Find where the given text appears and provide that cell's center as (X, Y) coordinate. 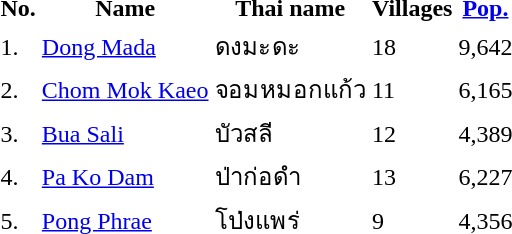
18 (412, 46)
จอมหมอกแก้ว (290, 90)
11 (412, 90)
ป่าก่อดำ (290, 176)
13 (412, 176)
Dong Mada (125, 46)
บัวสลี (290, 133)
Pa Ko Dam (125, 176)
12 (412, 133)
Chom Mok Kaeo (125, 90)
ดงมะดะ (290, 46)
Bua Sali (125, 133)
